Pinpoint the cell where the given text exists, returning its [X, Y] midpoint coordinate. 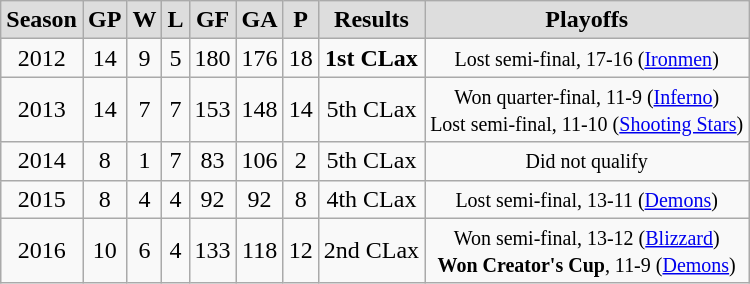
2nd CLax [371, 250]
2012 [42, 58]
176 [260, 58]
106 [260, 161]
12 [300, 250]
Won quarter-final, 11-9 (Inferno)Lost semi-final, 11-10 (Shooting Stars) [587, 110]
GP [104, 20]
1 [144, 161]
Won semi-final, 13-12 (Blizzard)Won Creator's Cup, 11-9 (Demons) [587, 250]
180 [212, 58]
18 [300, 58]
2013 [42, 110]
Lost semi-final, 13-11 (Demons) [587, 199]
10 [104, 250]
118 [260, 250]
1st CLax [371, 58]
9 [144, 58]
6 [144, 250]
Results [371, 20]
2016 [42, 250]
Season [42, 20]
L [176, 20]
5 [176, 58]
4th CLax [371, 199]
148 [260, 110]
Lost semi-final, 17-16 (Ironmen) [587, 58]
2 [300, 161]
133 [212, 250]
P [300, 20]
Did not qualify [587, 161]
GF [212, 20]
2014 [42, 161]
GA [260, 20]
153 [212, 110]
W [144, 20]
83 [212, 161]
Playoffs [587, 20]
2015 [42, 199]
